Extract the (x, y) coordinate from the center of the cell holding the provided text.  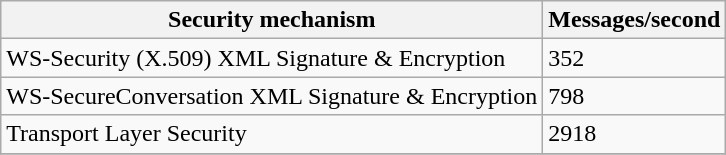
352 (634, 58)
Messages/second (634, 20)
Transport Layer Security (272, 134)
WS-Security (X.509) XML Signature & Encryption (272, 58)
WS-SecureConversation XML Signature & Encryption (272, 96)
798 (634, 96)
Security mechanism (272, 20)
2918 (634, 134)
